Search for the cell housing the specified text and yield its [X, Y] center coordinate. 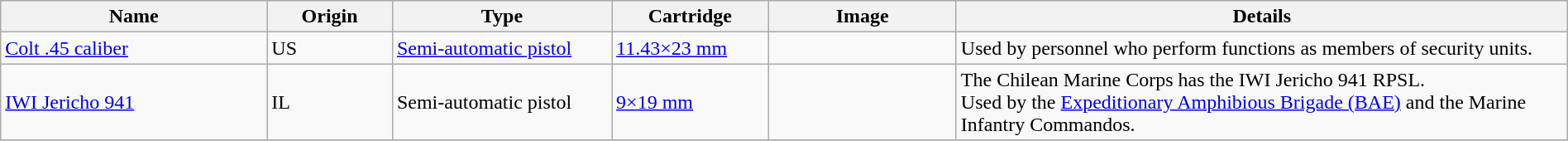
Image [862, 17]
Details [1262, 17]
Name [134, 17]
11.43×23 mm [690, 48]
Cartridge [690, 17]
Used by personnel who perform functions as members of security units. [1262, 48]
The Chilean Marine Corps has the IWI Jericho 941 RPSL.Used by the Expeditionary Amphibious Brigade (BAE) and the Marine Infantry Commandos. [1262, 102]
Type [501, 17]
9×19 mm [690, 102]
IL [330, 102]
Colt .45 caliber [134, 48]
US [330, 48]
IWI Jericho 941 [134, 102]
Origin [330, 17]
